Determine the (X, Y) coordinate at the center of the cell enclosing the given text.  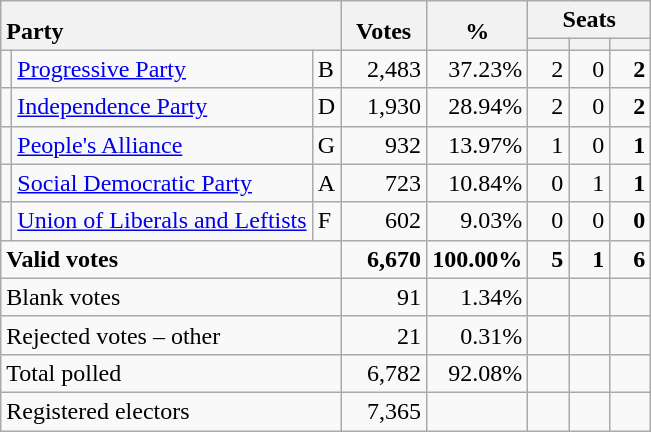
7,365 (384, 411)
100.00% (478, 259)
Votes (384, 26)
Valid votes (171, 259)
Party (171, 26)
Registered electors (171, 411)
28.94% (478, 107)
A (326, 183)
Independence Party (162, 107)
Seats (590, 20)
Social Democratic Party (162, 183)
0.31% (478, 335)
6,782 (384, 373)
6,670 (384, 259)
21 (384, 335)
Rejected votes – other (171, 335)
5 (548, 259)
1,930 (384, 107)
6 (630, 259)
13.97% (478, 145)
Union of Liberals and Leftists (162, 221)
932 (384, 145)
% (478, 26)
92.08% (478, 373)
1.34% (478, 297)
37.23% (478, 69)
D (326, 107)
F (326, 221)
2,483 (384, 69)
B (326, 69)
Total polled (171, 373)
People's Alliance (162, 145)
Blank votes (171, 297)
723 (384, 183)
9.03% (478, 221)
91 (384, 297)
10.84% (478, 183)
602 (384, 221)
G (326, 145)
Progressive Party (162, 69)
